Determine the (x, y) coordinate at the center of the cell enclosing the given text.  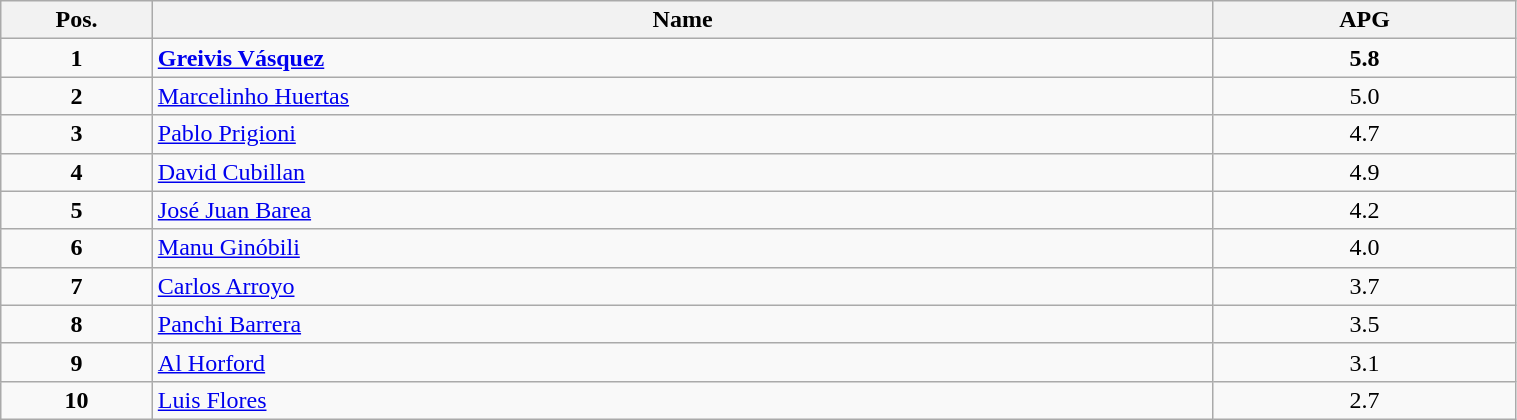
6 (77, 248)
3.1 (1364, 362)
10 (77, 400)
Pos. (77, 20)
9 (77, 362)
Name (682, 20)
José Juan Barea (682, 210)
4.0 (1364, 248)
3 (77, 134)
8 (77, 324)
Greivis Vásquez (682, 58)
1 (77, 58)
Panchi Barrera (682, 324)
2.7 (1364, 400)
2 (77, 96)
Pablo Prigioni (682, 134)
Luis Flores (682, 400)
David Cubillan (682, 172)
5 (77, 210)
Al Horford (682, 362)
4.7 (1364, 134)
Manu Ginóbili (682, 248)
3.5 (1364, 324)
4.9 (1364, 172)
4.2 (1364, 210)
4 (77, 172)
3.7 (1364, 286)
7 (77, 286)
Marcelinho Huertas (682, 96)
APG (1364, 20)
5.0 (1364, 96)
Carlos Arroyo (682, 286)
5.8 (1364, 58)
